Detect which cell encompasses the target text, then output its [x, y] center coordinate. 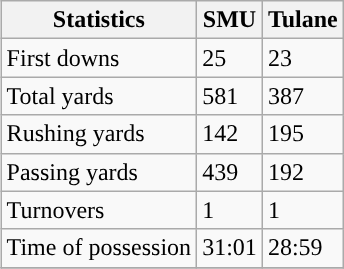
SMU [230, 20]
192 [302, 172]
Statistics [99, 20]
Tulane [302, 20]
23 [302, 58]
Total yards [99, 96]
387 [302, 96]
31:01 [230, 248]
Rushing yards [99, 134]
439 [230, 172]
Turnovers [99, 210]
Passing yards [99, 172]
142 [230, 134]
First downs [99, 58]
581 [230, 96]
28:59 [302, 248]
25 [230, 58]
Time of possession [99, 248]
195 [302, 134]
